Identify which cell holds the provided text, then report its [x, y] central coordinate. 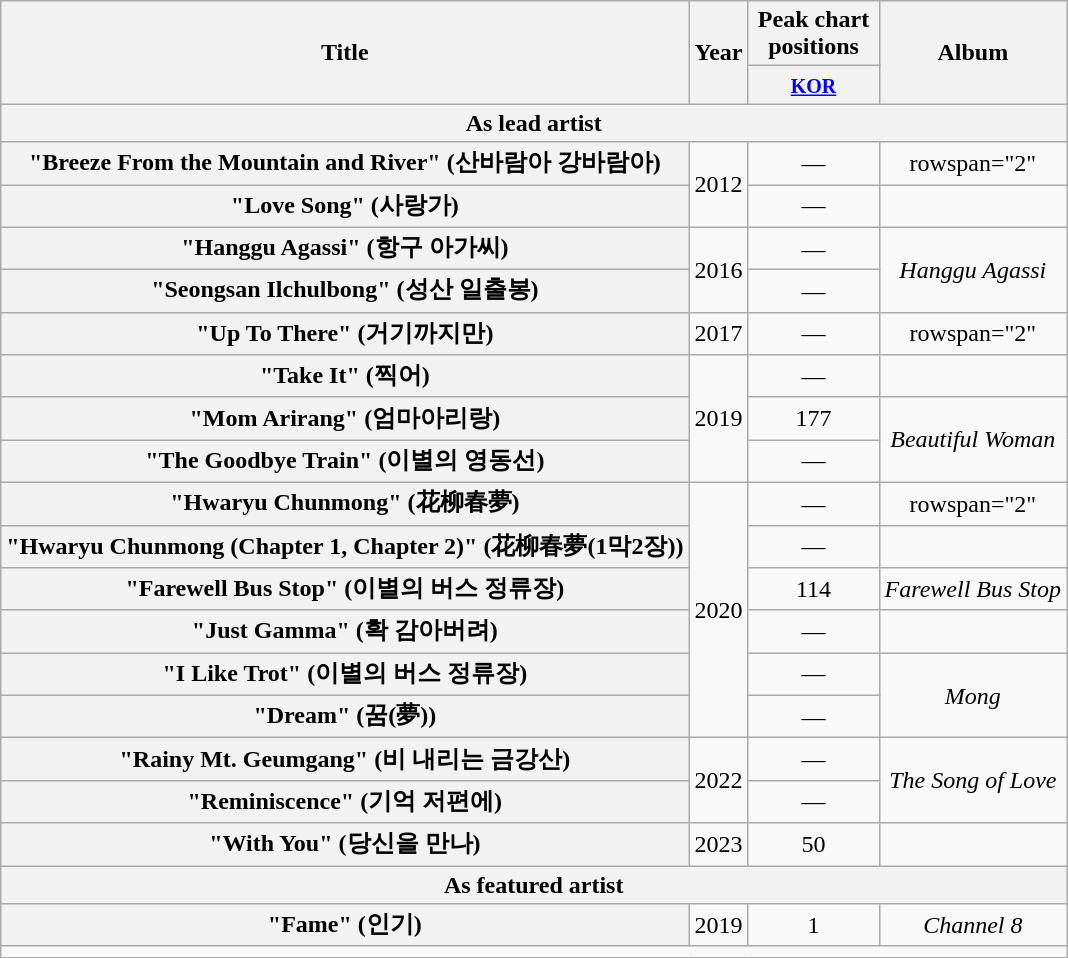
2012 [718, 184]
Mong [973, 696]
"Dream" (꿈(夢)) [345, 716]
"Hanggu Agassi" (항구 아가씨) [345, 248]
"Fame" (인기) [345, 926]
Year [718, 52]
As lead artist [534, 123]
"With You" (당신을 만나) [345, 844]
2023 [718, 844]
"The Goodbye Train" (이별의 영동선) [345, 462]
Hanggu Agassi [973, 270]
Peak chart positions [814, 34]
2022 [718, 780]
"Up To There" (거기까지만) [345, 334]
Farewell Bus Stop [973, 590]
As featured artist [534, 885]
Beautiful Woman [973, 440]
2020 [718, 610]
"Breeze From the Mountain and River" (산바람아 강바람아) [345, 164]
"I Like Trot" (이별의 버스 정류장) [345, 674]
Title [345, 52]
"Hwaryu Chunmong" (花柳春夢) [345, 504]
"Take It" (찍어) [345, 376]
114 [814, 590]
2016 [718, 270]
"Farewell Bus Stop" (이별의 버스 정류장) [345, 590]
"Seongsan Ilchulbong" (성산 일출봉) [345, 292]
"Reminiscence" (기억 저편에) [345, 802]
50 [814, 844]
The Song of Love [973, 780]
KOR [814, 85]
1 [814, 926]
2017 [718, 334]
"Mom Arirang" (엄마아리랑) [345, 418]
"Rainy Mt. Geumgang" (비 내리는 금강산) [345, 760]
"Hwaryu Chunmong (Chapter 1, Chapter 2)" (花柳春夢(1막2장)) [345, 546]
177 [814, 418]
Channel 8 [973, 926]
"Just Gamma" (확 감아버려) [345, 632]
"Love Song" (사랑가) [345, 206]
Album [973, 52]
